Identify which cell holds the provided text, then report its (X, Y) central coordinate. 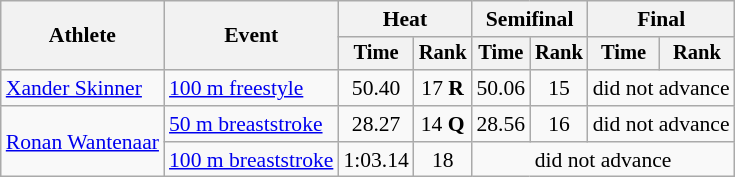
15 (559, 88)
28.27 (376, 124)
Ronan Wantenaar (82, 142)
Heat (404, 19)
14 Q (443, 124)
50.06 (500, 88)
50.40 (376, 88)
17 R (443, 88)
Athlete (82, 36)
100 m freestyle (251, 88)
Event (251, 36)
50 m breaststroke (251, 124)
Semifinal (529, 19)
28.56 (500, 124)
Xander Skinner (82, 88)
16 (559, 124)
Final (662, 19)
